Pinpoint the cell where the given text exists, returning its (x, y) midpoint coordinate. 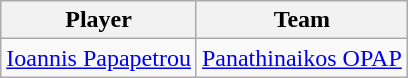
Ioannis Papapetrou (99, 58)
Panathinaikos OPAP (302, 58)
Team (302, 20)
Player (99, 20)
